Determine the [x, y] coordinate at the center of the cell enclosing the given text.  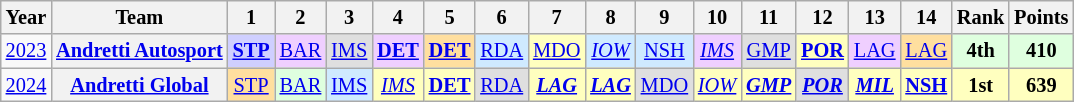
13 [875, 17]
7 [556, 17]
11 [768, 17]
10 [717, 17]
2024 [26, 85]
4 [398, 17]
410 [1041, 51]
1st [980, 85]
3 [349, 17]
5 [450, 17]
Year [26, 17]
MIL [875, 85]
9 [664, 17]
12 [822, 17]
8 [610, 17]
Andretti Autosport [139, 51]
2023 [26, 51]
4th [980, 51]
Team [139, 17]
6 [502, 17]
Rank [980, 17]
14 [926, 17]
Andretti Global [139, 85]
1 [252, 17]
639 [1041, 85]
2 [301, 17]
Points [1041, 17]
